Capture the cell that displays the provided text and extract its [x, y] central coordinate. 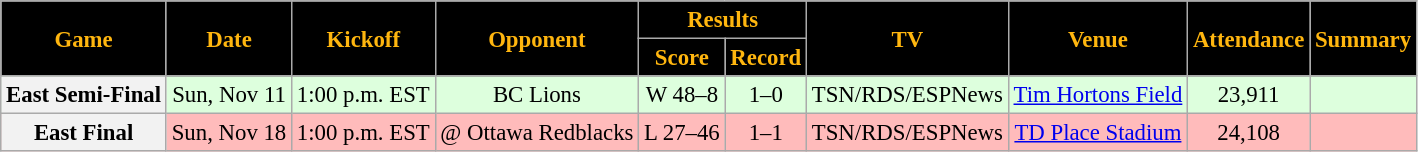
L 27–46 [682, 133]
Kickoff [364, 38]
BC Lions [537, 95]
Score [682, 58]
TV [907, 38]
East Semi-Final [84, 95]
Record [766, 58]
W 48–8 [682, 95]
Date [228, 38]
24,108 [1249, 133]
Sun, Nov 11 [228, 95]
TD Place Stadium [1098, 133]
Opponent [537, 38]
Summary [1364, 38]
Attendance [1249, 38]
Venue [1098, 38]
1–0 [766, 95]
@ Ottawa Redblacks [537, 133]
Sun, Nov 18 [228, 133]
Results [723, 20]
Game [84, 38]
23,911 [1249, 95]
1–1 [766, 133]
East Final [84, 133]
Tim Hortons Field [1098, 95]
